For the text-containing cell, return its midpoint in (x, y) coordinate format. 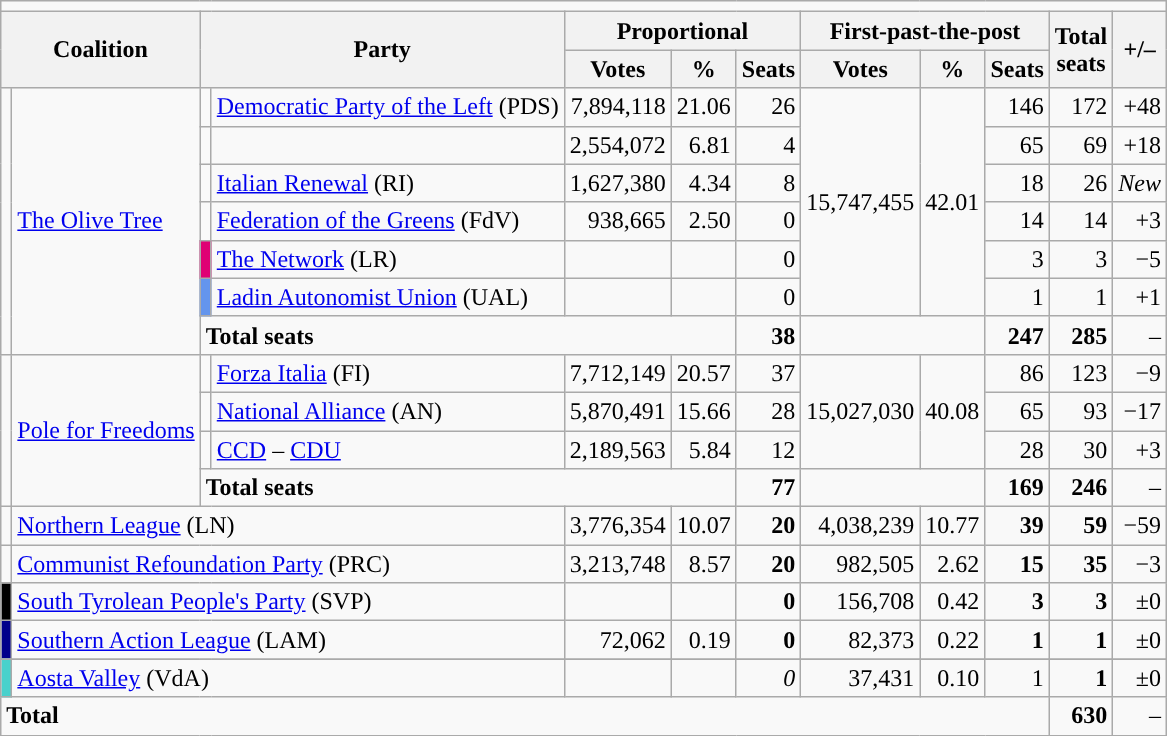
Italian Renewal (RI) (388, 183)
4 (768, 145)
40.08 (952, 411)
8.57 (704, 564)
Totalseats (1081, 50)
15,747,455 (860, 202)
38 (768, 335)
35 (1081, 564)
0.10 (952, 678)
National Alliance (AN) (388, 411)
93 (1081, 411)
−9 (1140, 373)
+/– (1140, 50)
172 (1081, 107)
21.06 (704, 107)
37 (768, 373)
Pole for Freedoms (106, 430)
39 (1017, 526)
6.81 (704, 145)
0.19 (704, 640)
−59 (1140, 526)
Forza Italia (FI) (388, 373)
15,027,030 (860, 411)
5,870,491 (618, 411)
247 (1017, 335)
8 (768, 183)
4.34 (704, 183)
86 (1017, 373)
37,431 (860, 678)
Northern League (LN) (288, 526)
Southern Action League (LAM) (288, 640)
+1 (1140, 297)
Party (382, 50)
+18 (1140, 145)
4,038,239 (860, 526)
7,712,149 (618, 373)
Democratic Party of the Left (PDS) (388, 107)
Federation of the Greens (FdV) (388, 221)
12 (768, 449)
59 (1081, 526)
First-past-the-post (926, 31)
0.22 (952, 640)
Aosta Valley (VdA) (288, 678)
5.84 (704, 449)
146 (1017, 107)
77 (768, 488)
82,373 (860, 640)
169 (1017, 488)
South Tyrolean People's Party (SVP) (288, 602)
15.66 (704, 411)
938,665 (618, 221)
Communist Refoundation Party (PRC) (288, 564)
156,708 (860, 602)
New (1140, 183)
20.57 (704, 373)
Proportional (682, 31)
−17 (1140, 411)
The Olive Tree (106, 221)
285 (1081, 335)
−3 (1140, 564)
CCD – CDU (388, 449)
246 (1081, 488)
2.50 (704, 221)
−5 (1140, 259)
2.62 (952, 564)
2,189,563 (618, 449)
Ladin Autonomist Union (UAL) (388, 297)
Total (526, 716)
69 (1081, 145)
982,505 (860, 564)
630 (1081, 716)
10.07 (704, 526)
18 (1017, 183)
2,554,072 (618, 145)
7,894,118 (618, 107)
The Network (LR) (388, 259)
0.42 (952, 602)
+48 (1140, 107)
42.01 (952, 202)
Coalition (100, 50)
1,627,380 (618, 183)
123 (1081, 373)
3,776,354 (618, 526)
10.77 (952, 526)
30 (1081, 449)
15 (1017, 564)
72,062 (618, 640)
3,213,748 (618, 564)
